Identify which cell holds the provided text, then report its (X, Y) central coordinate. 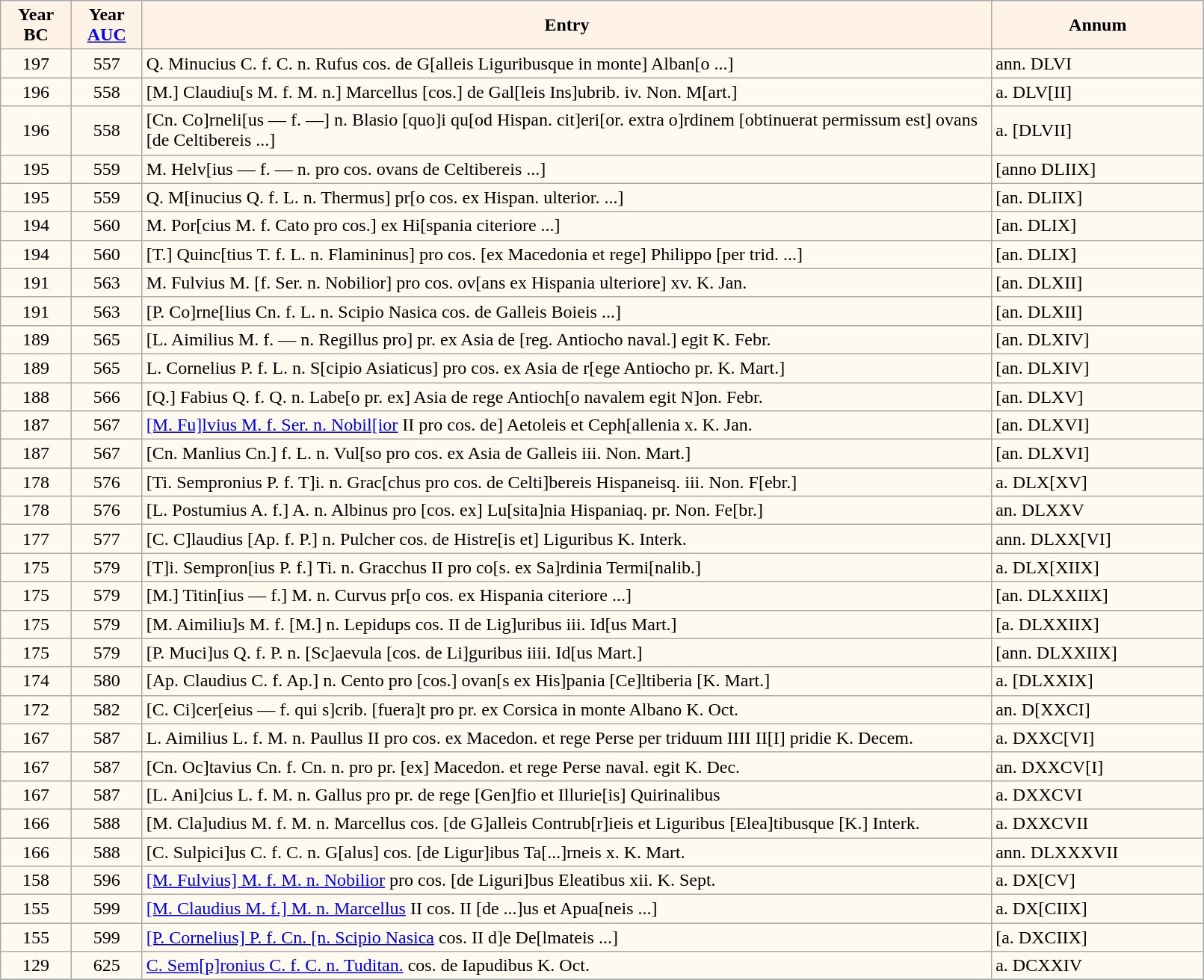
an. DXXCV[I] (1098, 766)
[P. Co]rne[lius Cn. f. L. n. Scipio Nasica cos. de Galleis Boieis ...] (567, 311)
a. DXXC[VI] (1098, 738)
[Q.] Fabius Q. f. Q. n. Labe[o pr. ex] Asia de rege Antioch[o navalem egit N]on. Febr. (567, 397)
[T]i. Sempron[ius P. f.] Ti. n. Gracchus II pro co[s. ex Sa]rdinia Termi[nalib.] (567, 567)
an. DLXXV (1098, 511)
177 (36, 539)
[anno DLIIX] (1098, 169)
[L. Aimilius M. f. — n. Regillus pro] pr. ex Asia de [reg. Antiocho naval.] egit K. Febr. (567, 339)
[Ap. Claudius C. f. Ap.] n. Cento pro [cos.] ovan[s ex His]pania [Ce]ltiberia [K. Mart.] (567, 681)
158 (36, 881)
[an. DLIIX] (1098, 197)
172 (36, 709)
625 (106, 966)
YearAUC (106, 25)
[Cn. Co]rneli[us — f. —] n. Blasio [quo]i qu[od Hispan. cit]eri[or. extra o]rdinem [obtinuerat permissum est] ovans [de Celtibereis ...] (567, 130)
[T.] Quinc[tius T. f. L. n. Flamininus] pro cos. [ex Macedonia et rege] Philippo [per trid. ...] (567, 254)
ann. DLVI (1098, 64)
[M. Fulvius] M. f. M. n. Nobilior pro cos. [de Liguri]bus Eleatibus xii. K. Sept. (567, 881)
[P. Muci]us Q. f. P. n. [Sc]aevula [cos. de Li]guribus iiii. Id[us Mart.] (567, 653)
[M. Aimiliu]s M. f. [M.] n. Lepidups cos. II de Lig]uribus iii. Id[us Mart.] (567, 624)
a. [DLXXIX] (1098, 681)
[Cn. Manlius Cn.] f. L. n. Vul[so pro cos. ex Asia de Galleis iii. Non. Mart.] (567, 454)
Q. Minucius C. f. C. n. Rufus cos. de G[alleis Liguribusque in monte] Alban[o ...] (567, 64)
a. DX[CIIX] (1098, 909)
[C. Ci]cer[eius — f. qui s]crib. [fuera]t pro pr. ex Corsica in monte Albano K. Oct. (567, 709)
[an. DLXXIIX] (1098, 596)
a. DXXCVII (1098, 823)
580 (106, 681)
[L. Postumius A. f.] A. n. Albinus pro [cos. ex] Lu[sita]nia Hispaniaq. pr. Non. Fe[br.] (567, 511)
[C. C]laudius [Ap. f. P.] n. Pulcher cos. de Histre[is et] Liguribus K. Interk. (567, 539)
[a. DLXXIIX] (1098, 624)
188 (36, 397)
[a. DXCIIX] (1098, 937)
557 (106, 64)
Entry (567, 25)
[M. Claudius M. f.] M. n. Marcellus II cos. II [de ...]us et Apua[neis ...] (567, 909)
M. Por[cius M. f. Cato pro cos.] ex Hi[spania citeriore ...] (567, 226)
582 (106, 709)
a. DXXCVI (1098, 795)
[C. Sulpici]us C. f. C. n. G[alus] cos. [de Ligur]ibus Ta[...]rneis x. K. Mart. (567, 851)
Annum (1098, 25)
a. DLX[XIIX] (1098, 567)
[an. DLXV] (1098, 397)
[Cn. Oc]tavius Cn. f. Cn. n. pro pr. [ex] Macedon. et rege Perse naval. egit K. Dec. (567, 766)
M. Helv[ius — f. — n. pro cos. ovans de Celtibereis ...] (567, 169)
a. [DLVII] (1098, 130)
L. Aimilius L. f. M. n. Paullus II pro cos. ex Macedon. et rege Perse per triduum IIII II[I] pridie K. Decem. (567, 738)
a. DCXXIV (1098, 966)
174 (36, 681)
an. D[XXCI] (1098, 709)
[Ti. Sempronius P. f. T]i. n. Grac[chus pro cos. de Celti]bereis Hispaneisq. iii. Non. F[ebr.] (567, 482)
[ann. DLXXIIX] (1098, 653)
a. DLV[II] (1098, 92)
129 (36, 966)
C. Sem[p]ronius C. f. C. n. Tuditan. cos. de Iapudibus K. Oct. (567, 966)
a. DLX[XV] (1098, 482)
577 (106, 539)
[M. Fu]lvius M. f. Ser. n. Nobil[ior II pro cos. de] Aetoleis et Ceph[allenia x. K. Jan. (567, 425)
[M.] Titin[ius — f.] M. n. Curvus pr[o cos. ex Hispania citeriore ...] (567, 596)
[P. Cornelius] P. f. Cn. [n. Scipio Nasica cos. II d]e De[lmateis ...] (567, 937)
Q. M[inucius Q. f. L. n. Thermus] pr[o cos. ex Hispan. ulterior. ...] (567, 197)
197 (36, 64)
ann. DLXXXVII (1098, 851)
[L. Ani]cius L. f. M. n. Gallus pro pr. de rege [Gen]fio et Illurie[is] Quirinalibus (567, 795)
596 (106, 881)
566 (106, 397)
L. Cornelius P. f. L. n. S[cipio Asiaticus] pro cos. ex Asia de r[ege Antiocho pr. K. Mart.] (567, 368)
M. Fulvius M. [f. Ser. n. Nobilior] pro cos. ov[ans ex Hispania ulteriore] xv. K. Jan. (567, 283)
YearBC (36, 25)
ann. DLXX[VI] (1098, 539)
[M.] Claudiu[s M. f. M. n.] Marcellus [cos.] de Gal[leis Ins]ubrib. iv. Non. M[art.] (567, 92)
a. DX[CV] (1098, 881)
[M. Cla]udius M. f. M. n. Marcellus cos. [de G]alleis Contrub[r]ieis et Liguribus [Elea]tibusque [K.] Interk. (567, 823)
